Output the (x, y) coordinate of the center of the cell containing the given text.  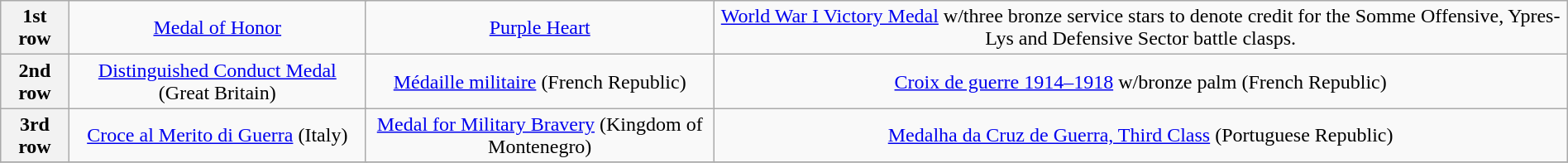
Croix de guerre 1914–1918 w/bronze palm (French Republic) (1140, 81)
3rd row (35, 136)
Croce al Merito di Guerra (Italy) (217, 136)
1st row (35, 28)
Medal of Honor (217, 28)
World War I Victory Medal w/three bronze service stars to denote credit for the Somme Offensive, Ypres-Lys and Defensive Sector battle clasps. (1140, 28)
Medalha da Cruz de Guerra, Third Class (Portuguese Republic) (1140, 136)
Medal for Military Bravery (Kingdom of Montenegro) (539, 136)
Médaille militaire (French Republic) (539, 81)
2nd row (35, 81)
Distinguished Conduct Medal (Great Britain) (217, 81)
Purple Heart (539, 28)
